Locate the cell with the specified text and output its (x, y) center coordinate. 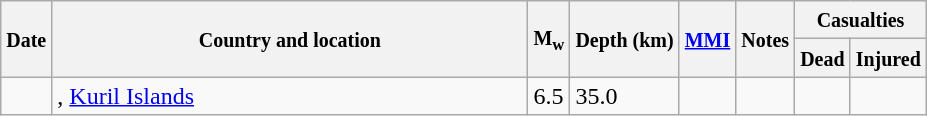
35.0 (624, 96)
MMI (708, 39)
Date (26, 39)
Notes (766, 39)
Depth (km) (624, 39)
Mw (549, 39)
Country and location (290, 39)
Dead (823, 58)
Casualties (861, 20)
, Kuril Islands (290, 96)
Injured (888, 58)
6.5 (549, 96)
